From the cell containing the given text, extract its center point as (x, y) coordinate. 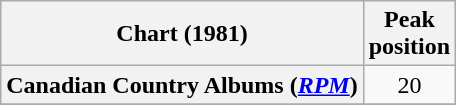
Canadian Country Albums (RPM) (182, 85)
Peak position (409, 34)
20 (409, 85)
Chart (1981) (182, 34)
